For the text-containing cell, return its midpoint in [x, y] coordinate format. 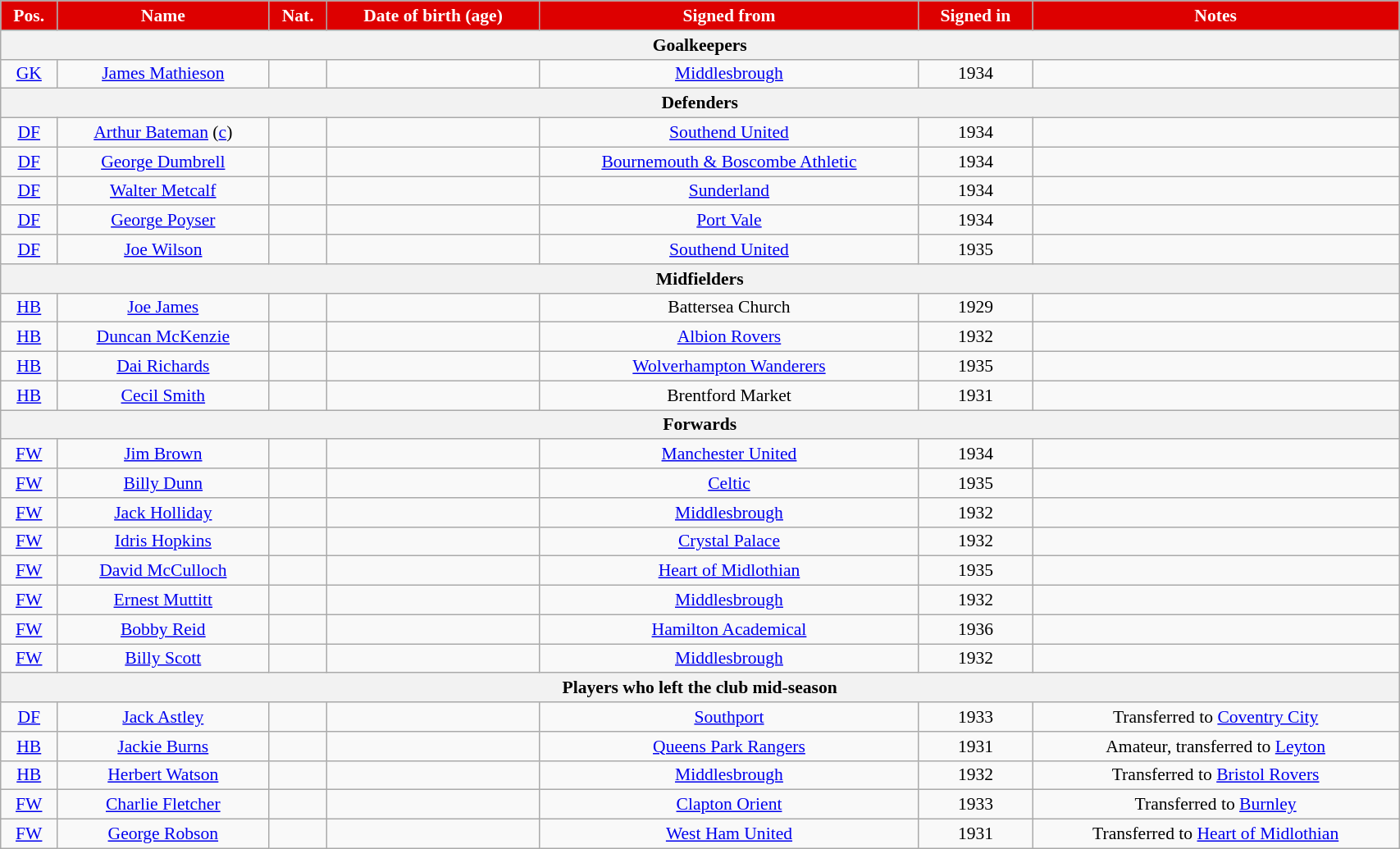
Forwards [700, 425]
Billy Scott [163, 659]
Notes [1215, 16]
Crystal Palace [730, 541]
Players who left the club mid-season [700, 688]
Signed in [975, 16]
Dai Richards [163, 367]
Joe James [163, 308]
Ernest Muttitt [163, 600]
Queens Park Rangers [730, 746]
Albion Rovers [730, 337]
Name [163, 16]
Jack Astley [163, 717]
Signed from [730, 16]
Wolverhampton Wanderers [730, 367]
George Dumbrell [163, 162]
Arthur Bateman (c) [163, 133]
Walter Metcalf [163, 191]
Hamilton Academical [730, 629]
Jackie Burns [163, 746]
Goalkeepers [700, 45]
Defenders [700, 103]
Celtic [730, 483]
George Poyser [163, 221]
Herbert Watson [163, 775]
Transferred to Burnley [1215, 805]
Cecil Smith [163, 395]
Amateur, transferred to Leyton [1215, 746]
Joe Wilson [163, 249]
Clapton Orient [730, 805]
Midfielders [700, 279]
1929 [975, 308]
Bobby Reid [163, 629]
Transferred to Heart of Midlothian [1215, 834]
Manchester United [730, 454]
Jack Holliday [163, 513]
Charlie Fletcher [163, 805]
James Mathieson [163, 74]
Billy Dunn [163, 483]
Date of birth (age) [433, 16]
Brentford Market [730, 395]
Jim Brown [163, 454]
Transferred to Bristol Rovers [1215, 775]
Duncan McKenzie [163, 337]
West Ham United [730, 834]
Bournemouth & Boscombe Athletic [730, 162]
Transferred to Coventry City [1215, 717]
Heart of Midlothian [730, 571]
Southport [730, 717]
Port Vale [730, 221]
Pos. [30, 16]
GK [30, 74]
Battersea Church [730, 308]
Sunderland [730, 191]
George Robson [163, 834]
Nat. [299, 16]
David McCulloch [163, 571]
1936 [975, 629]
Idris Hopkins [163, 541]
